Capture the cell that displays the provided text and extract its [X, Y] central coordinate. 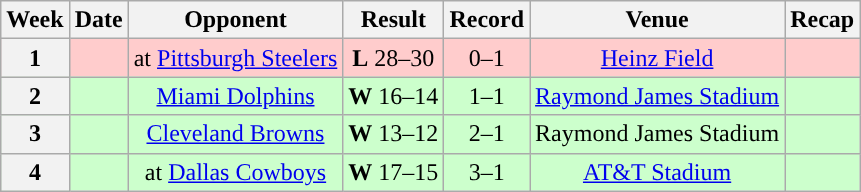
3 [35, 134]
W 16–14 [394, 96]
W 17–15 [394, 172]
AT&T Stadium [658, 172]
3–1 [487, 172]
W 13–12 [394, 134]
Recap [822, 20]
1 [35, 58]
Record [487, 20]
Result [394, 20]
0–1 [487, 58]
at Dallas Cowboys [236, 172]
Date [98, 20]
Cleveland Browns [236, 134]
Week [35, 20]
at Pittsburgh Steelers [236, 58]
Miami Dolphins [236, 96]
2 [35, 96]
Opponent [236, 20]
2–1 [487, 134]
L 28–30 [394, 58]
1–1 [487, 96]
4 [35, 172]
Venue [658, 20]
Heinz Field [658, 58]
